Return (X, Y) of the center of cell containing provided text 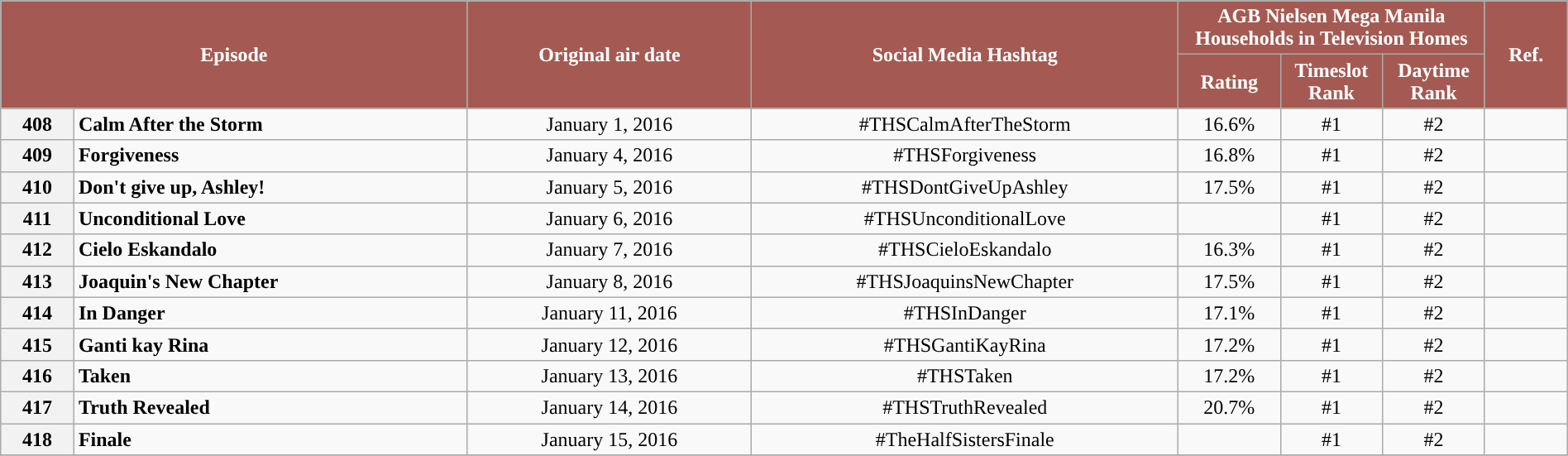
#THSTruthRevealed (965, 407)
Ganti kay Rina (270, 344)
410 (38, 187)
16.8% (1230, 156)
January 13, 2016 (610, 376)
#THSCieloEskandalo (965, 250)
January 8, 2016 (610, 281)
17.1% (1230, 313)
Don't give up, Ashley! (270, 187)
Original air date (610, 55)
Ref. (1526, 55)
Social Media Hashtag (965, 55)
#THSUnconditionalLove (965, 218)
411 (38, 218)
Taken (270, 376)
#THSJoaquinsNewChapter (965, 281)
Cielo Eskandalo (270, 250)
January 14, 2016 (610, 407)
417 (38, 407)
#THSCalmAfterTheStorm (965, 124)
Unconditional Love (270, 218)
In Danger (270, 313)
January 5, 2016 (610, 187)
Truth Revealed (270, 407)
Calm After the Storm (270, 124)
20.7% (1230, 407)
409 (38, 156)
#TheHalfSistersFinale (965, 439)
#THSInDanger (965, 313)
#THSTaken (965, 376)
January 7, 2016 (610, 250)
Finale (270, 439)
414 (38, 313)
January 11, 2016 (610, 313)
418 (38, 439)
Forgiveness (270, 156)
#THSGantiKayRina (965, 344)
415 (38, 344)
16.3% (1230, 250)
413 (38, 281)
408 (38, 124)
January 6, 2016 (610, 218)
Joaquin's New Chapter (270, 281)
AGB Nielsen Mega Manila Households in Television Homes (1331, 28)
#THSDontGiveUpAshley (965, 187)
Rating (1230, 81)
416 (38, 376)
January 4, 2016 (610, 156)
Timeslot Rank (1331, 81)
412 (38, 250)
16.6% (1230, 124)
January 15, 2016 (610, 439)
#THSForgiveness (965, 156)
January 12, 2016 (610, 344)
January 1, 2016 (610, 124)
Daytime Rank (1434, 81)
Episode (234, 55)
